Identify which cell holds the provided text, then report its [x, y] central coordinate. 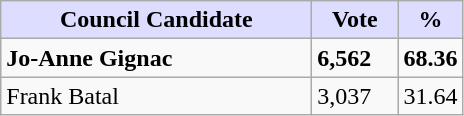
68.36 [430, 58]
31.64 [430, 96]
% [430, 20]
3,037 [355, 96]
Vote [355, 20]
Council Candidate [156, 20]
6,562 [355, 58]
Jo-Anne Gignac [156, 58]
Frank Batal [156, 96]
